Return (X, Y) of the center of cell containing provided text 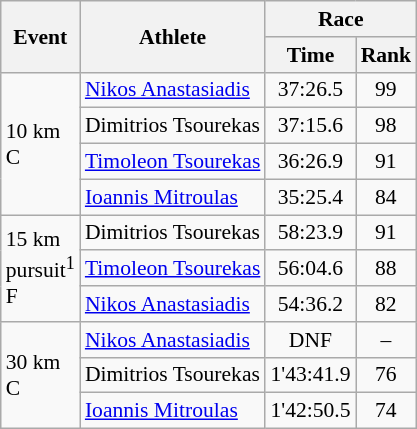
37:26.5 (310, 90)
Time (310, 55)
Race (340, 19)
58:23.9 (310, 233)
DNF (310, 340)
1'42:50.5 (310, 411)
Event (40, 36)
10 km C (40, 143)
35:25.4 (310, 197)
37:15.6 (310, 126)
Athlete (173, 36)
84 (386, 197)
Rank (386, 55)
98 (386, 126)
30 km C (40, 376)
1'43:41.9 (310, 375)
15 km pursuit1 F (40, 268)
54:36.2 (310, 304)
76 (386, 375)
36:26.9 (310, 162)
99 (386, 90)
56:04.6 (310, 269)
74 (386, 411)
82 (386, 304)
88 (386, 269)
– (386, 340)
